Scan for the cell matching the given text and deliver its [X, Y] coordinate at center. 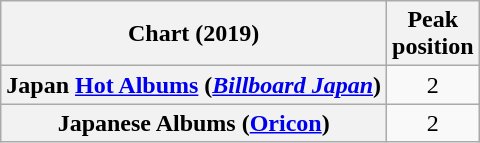
Chart (2019) [194, 34]
Japanese Albums (Oricon) [194, 123]
Peakposition [433, 34]
Japan Hot Albums (Billboard Japan) [194, 85]
